Extract the [x, y] coordinate from the center of the cell holding the provided text.  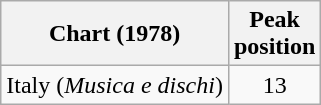
Chart (1978) [115, 34]
13 [274, 85]
Peakposition [274, 34]
Italy (Musica e dischi) [115, 85]
